Find where the given text appears and provide that cell's center as [x, y] coordinate. 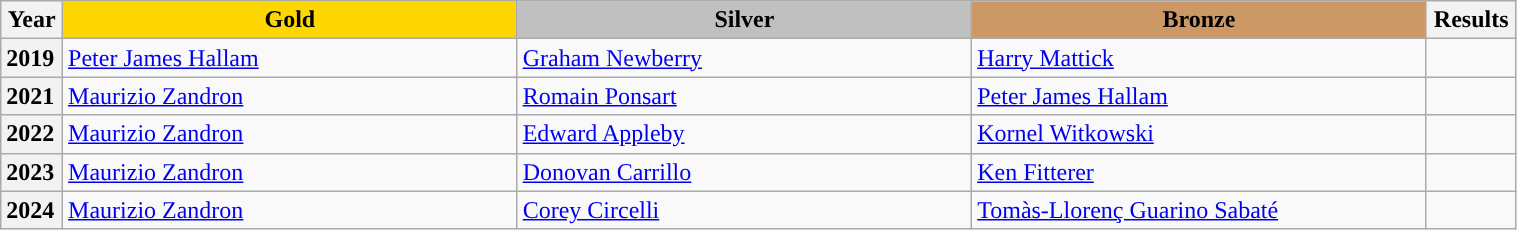
Graham Newberry [744, 58]
Tomàs-Llorenç Guarino Sabaté [1200, 210]
Gold [290, 20]
2024 [32, 210]
Corey Circelli [744, 210]
2021 [32, 96]
2019 [32, 58]
Donovan Carrillo [744, 172]
Bronze [1200, 20]
Harry Mattick [1200, 58]
Year [32, 20]
2023 [32, 172]
Silver [744, 20]
2022 [32, 134]
Edward Appleby [744, 134]
Romain Ponsart [744, 96]
Kornel Witkowski [1200, 134]
Ken Fitterer [1200, 172]
Results [1471, 20]
